Output the [X, Y] coordinate of the center of the cell containing the given text.  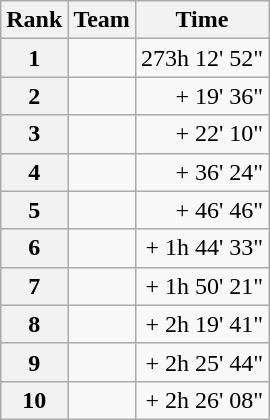
1 [34, 58]
+ 1h 50' 21" [202, 286]
7 [34, 286]
6 [34, 248]
10 [34, 400]
+ 22' 10" [202, 134]
Rank [34, 20]
3 [34, 134]
+ 2h 19' 41" [202, 324]
9 [34, 362]
+ 2h 26' 08" [202, 400]
4 [34, 172]
2 [34, 96]
5 [34, 210]
+ 36' 24" [202, 172]
Time [202, 20]
+ 1h 44' 33" [202, 248]
+ 46' 46" [202, 210]
8 [34, 324]
Team [102, 20]
+ 19' 36" [202, 96]
273h 12' 52" [202, 58]
+ 2h 25' 44" [202, 362]
